For the text-containing cell, return its midpoint in [x, y] coordinate format. 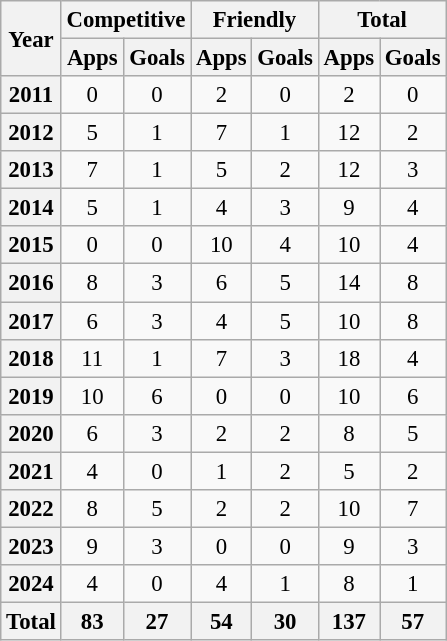
2019 [31, 396]
30 [285, 621]
137 [348, 621]
2012 [31, 133]
2015 [31, 245]
2024 [31, 584]
27 [156, 621]
2023 [31, 546]
18 [348, 358]
14 [348, 283]
Competitive [126, 20]
2013 [31, 170]
2021 [31, 471]
54 [222, 621]
83 [92, 621]
57 [413, 621]
2014 [31, 208]
Year [31, 38]
11 [92, 358]
2017 [31, 321]
2018 [31, 358]
2020 [31, 433]
Friendly [255, 20]
2022 [31, 509]
2016 [31, 283]
2011 [31, 95]
